From the cell containing the given text, extract its center point as [x, y] coordinate. 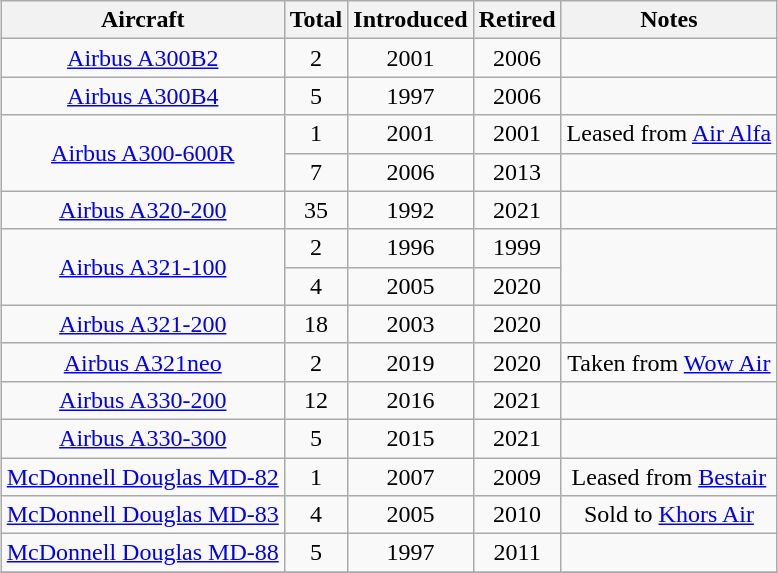
Airbus A300-600R [142, 153]
Airbus A300B2 [142, 58]
McDonnell Douglas MD-82 [142, 477]
1996 [410, 248]
35 [316, 210]
Retired [517, 20]
McDonnell Douglas MD-83 [142, 515]
2013 [517, 172]
1999 [517, 248]
Sold to Khors Air [669, 515]
2009 [517, 477]
Airbus A321neo [142, 362]
McDonnell Douglas MD-88 [142, 553]
2019 [410, 362]
Airbus A330-200 [142, 400]
7 [316, 172]
Aircraft [142, 20]
2016 [410, 400]
18 [316, 324]
Airbus A330-300 [142, 438]
Introduced [410, 20]
2011 [517, 553]
Taken from Wow Air [669, 362]
2003 [410, 324]
Leased from Air Alfa [669, 134]
2010 [517, 515]
12 [316, 400]
Leased from Bestair [669, 477]
Airbus A300B4 [142, 96]
Airbus A321-100 [142, 267]
1992 [410, 210]
Notes [669, 20]
Airbus A320-200 [142, 210]
2015 [410, 438]
2007 [410, 477]
Airbus A321-200 [142, 324]
Total [316, 20]
